Return [X, Y] of the center of cell containing provided text 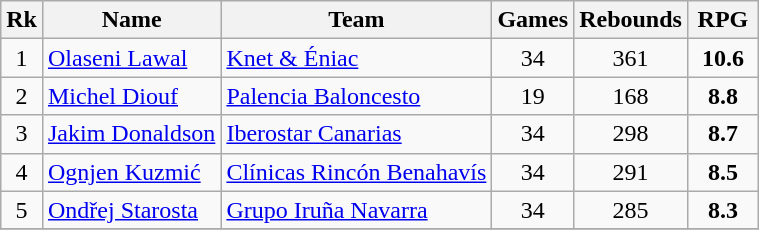
361 [631, 58]
291 [631, 172]
Knet & Éniac [356, 58]
Team [356, 20]
8.5 [722, 172]
Rk [22, 20]
168 [631, 96]
RPG [722, 20]
Michel Diouf [131, 96]
285 [631, 210]
Clínicas Rincón Benahavís [356, 172]
1 [22, 58]
298 [631, 134]
Palencia Baloncesto [356, 96]
Ognjen Kuzmić [131, 172]
Iberostar Canarias [356, 134]
4 [22, 172]
Rebounds [631, 20]
2 [22, 96]
8.3 [722, 210]
8.7 [722, 134]
Grupo Iruña Navarra [356, 210]
10.6 [722, 58]
Games [533, 20]
Jakim Donaldson [131, 134]
Olaseni Lawal [131, 58]
Name [131, 20]
5 [22, 210]
8.8 [722, 96]
3 [22, 134]
Ondřej Starosta [131, 210]
19 [533, 96]
